Capture the cell that displays the provided text and extract its [x, y] central coordinate. 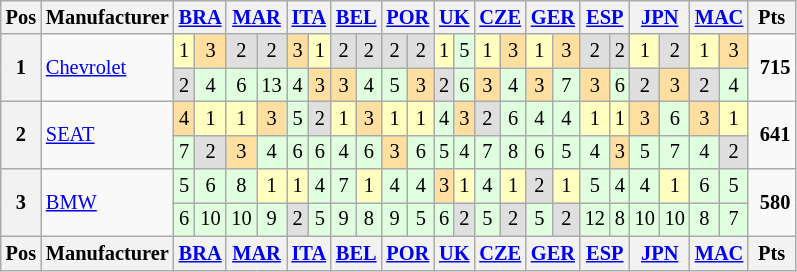
13 [271, 85]
SEAT [108, 134]
Chevrolet [108, 68]
580 [772, 202]
641 [772, 134]
715 [772, 68]
12 [595, 219]
BMW [108, 202]
